Scan for the cell matching the given text and deliver its [x, y] coordinate at center. 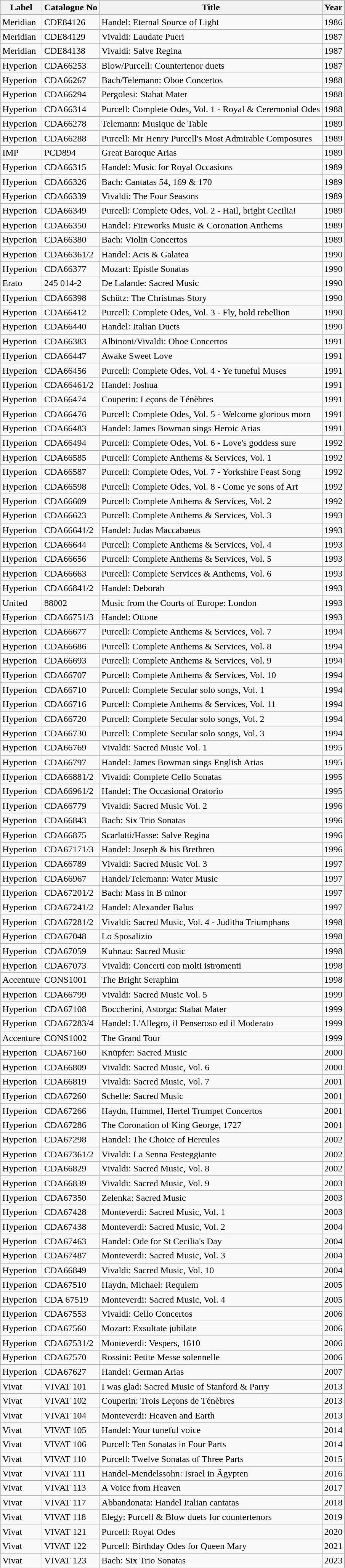
CDA66779 [71, 806]
Purcell: Mr Henry Purcell's Most Admirable Composures [211, 138]
CDA66693 [71, 661]
CDA66412 [71, 312]
Handel: James Bowman sings Heroic Arias [211, 429]
Knüpfer: Sacred Music [211, 1052]
CDA66839 [71, 1183]
Haydn, Hummel, Hertel Trumpet Concertos [211, 1111]
CDA66349 [71, 211]
Blow/Purcell: Countertenor duets [211, 66]
CDA66797 [71, 762]
Pergolesi: Stabat Mater [211, 95]
CDA66961/2 [71, 791]
Handel: Fireworks Music & Coronation Anthems [211, 225]
CDA67073 [71, 966]
CDA66843 [71, 820]
The Coronation of King George, 1727 [211, 1125]
Vivaldi: Sacred Music, Vol. 6 [211, 1067]
Bach: Mass in B minor [211, 893]
Vivaldi: Sacred Music, Vol. 8 [211, 1169]
CDA66380 [71, 240]
CDA66849 [71, 1270]
CDA66799 [71, 994]
VIVAT 104 [71, 1415]
Vivaldi: Sacred Music Vol. 1 [211, 748]
CDA67160 [71, 1052]
VIVAT 121 [71, 1531]
2021 [333, 1546]
Purcell: Complete Odes, Vol. 8 - Come ye sons of Art [211, 487]
Handel-Mendelssohn: Israel in Ägypten [211, 1473]
2016 [333, 1473]
Purcell: Complete Anthems & Services, Vol. 10 [211, 675]
CDA66314 [71, 109]
Title [211, 8]
CDA66476 [71, 414]
Purcell: Complete Services & Anthems, Vol. 6 [211, 574]
Purcell: Complete Anthems & Services, Vol. 4 [211, 545]
CDA67283/4 [71, 1023]
2020 [333, 1531]
Handel: Joshua [211, 385]
CDA67510 [71, 1285]
245 014-2 [71, 283]
CDA66440 [71, 327]
Vivaldi: Salve Regina [211, 51]
CDA66350 [71, 225]
CDA66461/2 [71, 385]
Purcell: Twelve Sonatas of Three Parts [211, 1459]
VIVAT 102 [71, 1401]
VIVAT 123 [71, 1560]
Handel: James Bowman sings English Arias [211, 762]
Bach/Telemann: Oboe Concertos [211, 80]
Handel: The Occasional Oratorio [211, 791]
CDA67570 [71, 1358]
Handel/Telemann: Water Music [211, 878]
CDA66288 [71, 138]
CDA66656 [71, 559]
I was glad: Sacred Music of Stanford & Parry [211, 1386]
CDA66494 [71, 443]
2007 [333, 1372]
Scarlatti/Hasse: Salve Regina [211, 835]
CDA66447 [71, 356]
Monteverdi: Heaven and Earth [211, 1415]
Great Baroque Arias [211, 153]
2018 [333, 1502]
Kuhnau: Sacred Music [211, 951]
CDA66253 [71, 66]
Elegy: Purcell & Blow duets for countertenors [211, 1517]
CDA66326 [71, 182]
CDA66641/2 [71, 530]
Purcell: Complete Anthems & Services, Vol. 7 [211, 631]
Purcell: Royal Odes [211, 1531]
Monteverdi: Sacred Music, Vol. 4 [211, 1299]
CDE84129 [71, 37]
Handel: Eternal Source of Light [211, 22]
Handel: Music for Royal Occasions [211, 167]
Purcell: Complete Anthems & Services, Vol. 8 [211, 646]
Purcell: Complete Anthems & Services, Vol. 11 [211, 704]
Vivaldi: Sacred Music, Vol. 9 [211, 1183]
Purcell: Complete Secular solo songs, Vol. 1 [211, 690]
CDA67438 [71, 1227]
Telemann: Musique de Table [211, 124]
CDA67560 [71, 1328]
CDA67286 [71, 1125]
Awake Sweet Love [211, 356]
Handel: Ode for St Cecilia's Day [211, 1241]
CDA67428 [71, 1212]
Handel: Ottone [211, 617]
VIVAT 110 [71, 1459]
CDA67266 [71, 1111]
CDA66809 [71, 1067]
CDA66339 [71, 196]
Bach: Cantatas 54, 169 & 170 [211, 182]
Monteverdi: Sacred Music, Vol. 1 [211, 1212]
Purcell: Complete Odes, Vol. 2 - Hail, bright Cecilia! [211, 211]
Purcell: Complete Anthems & Services, Vol. 1 [211, 458]
Vivaldi: Sacred Music Vol. 3 [211, 864]
Bach: Violin Concertos [211, 240]
Couperin: Trois Leçons de Ténèbres [211, 1401]
2017 [333, 1488]
CDA67201/2 [71, 893]
Lo Sposalizio [211, 937]
CDA66720 [71, 719]
Erato [21, 283]
VIVAT 122 [71, 1546]
CDA66294 [71, 95]
The Bright Seraphim [211, 980]
VIVAT 111 [71, 1473]
Purcell: Complete Odes, Vol. 1 - Royal & Ceremonial Odes [211, 109]
Catalogue No [71, 8]
CDA66623 [71, 516]
Handel: Deborah [211, 588]
CDA67531/2 [71, 1343]
CDA66383 [71, 341]
CDA67241/2 [71, 908]
CDA67350 [71, 1198]
IMP [21, 153]
Purcell: Complete Odes, Vol. 7 - Yorkshire Feast Song [211, 472]
CDA66456 [71, 370]
1986 [333, 22]
Music from the Courts of Europe: London [211, 602]
Handel: Alexander Balus [211, 908]
VIVAT 101 [71, 1386]
Schütz: The Christmas Story [211, 298]
Monteverdi: Vespers, 1610 [211, 1343]
United [21, 602]
Vivaldi: Sacred Music, Vol. 10 [211, 1270]
CDA67059 [71, 951]
Purcell: Birthday Odes for Queen Mary [211, 1546]
CDA66875 [71, 835]
CDA67487 [71, 1256]
VIVAT 118 [71, 1517]
CDE84126 [71, 22]
Vivaldi: Sacred Music Vol. 5 [211, 994]
CDA67361/2 [71, 1154]
CDA66769 [71, 748]
CDA66829 [71, 1169]
CDA66644 [71, 545]
CDA66278 [71, 124]
Purcell: Complete Anthems & Services, Vol. 3 [211, 516]
CDA66716 [71, 704]
Label [21, 8]
CDA66751/3 [71, 617]
CDA66819 [71, 1081]
Purcell: Complete Anthems & Services, Vol. 9 [211, 661]
Handel: German Arias [211, 1372]
PCD894 [71, 153]
VIVAT 106 [71, 1444]
CDA66730 [71, 733]
Handel: Judas Maccabaeus [211, 530]
CDA66710 [71, 690]
CDA67281/2 [71, 922]
Vivaldi: Sacred Music Vol. 2 [211, 806]
Zelenka: Sacred Music [211, 1198]
Handel: Your tuneful voice [211, 1430]
2019 [333, 1517]
CDA66686 [71, 646]
CDA67260 [71, 1096]
CDE84138 [71, 51]
Purcell: Complete Odes, Vol. 5 - Welcome glorious morn [211, 414]
The Grand Tour [211, 1038]
Vivaldi: Sacred Music, Vol. 4 - Juditha Triumphans [211, 922]
CDA66361/2 [71, 254]
CDA66474 [71, 399]
CDA66881/2 [71, 777]
CDA66585 [71, 458]
CDA67463 [71, 1241]
Vivaldi: Concerti con molti istromenti [211, 966]
Purcell: Complete Secular solo songs, Vol. 2 [211, 719]
De Lalande: Sacred Music [211, 283]
88002 [71, 602]
CDA66677 [71, 631]
Purcell: Complete Anthems & Services, Vol. 2 [211, 501]
Monteverdi: Sacred Music, Vol. 2 [211, 1227]
Purcell: Ten Sonatas in Four Parts [211, 1444]
Rossini: Petite Messe solennelle [211, 1358]
Vivaldi: Complete Cello Sonatas [211, 777]
CDA67553 [71, 1314]
Schelle: Sacred Music [211, 1096]
Purcell: Complete Anthems & Services, Vol. 5 [211, 559]
CDA 67519 [71, 1299]
Purcell: Complete Secular solo songs, Vol. 3 [211, 733]
A Voice from Heaven [211, 1488]
Purcell: Complete Odes, Vol. 6 - Love's goddess sure [211, 443]
Couperin: Leçons de Ténèbres [211, 399]
CDA66483 [71, 429]
Mozart: Exsultate jubilate [211, 1328]
Abbandonata: Handel Italian cantatas [211, 1502]
Vivaldi: La Senna Festeggiante [211, 1154]
Vivaldi: Sacred Music, Vol. 7 [211, 1081]
2015 [333, 1459]
CDA66398 [71, 298]
CONS1002 [71, 1038]
CDA66598 [71, 487]
CDA66587 [71, 472]
Handel: Acis & Galatea [211, 254]
CDA66967 [71, 878]
CDA67171/3 [71, 849]
Purcell: Complete Odes, Vol. 4 - Ye tuneful Muses [211, 370]
CDA66315 [71, 167]
Year [333, 8]
CDA67048 [71, 937]
2023 [333, 1560]
Vivaldi: Cello Concertos [211, 1314]
Mozart: Epistle Sonatas [211, 269]
Handel: Joseph & his Brethren [211, 849]
CDA66267 [71, 80]
Haydn, Michael: Requiem [211, 1285]
VIVAT 105 [71, 1430]
Purcell: Complete Odes, Vol. 3 - Fly, bold rebellion [211, 312]
CDA67627 [71, 1372]
CDA66707 [71, 675]
Boccherini, Astorga: Stabat Mater [211, 1009]
Handel: The Choice of Hercules [211, 1140]
CDA66789 [71, 864]
Albinoni/Vivaldi: Oboe Concertos [211, 341]
Monteverdi: Sacred Music, Vol. 3 [211, 1256]
Handel: L'Allegro, il Penseroso ed il Moderato [211, 1023]
Handel: Italian Duets [211, 327]
CDA67298 [71, 1140]
CDA66377 [71, 269]
Vivaldi: Laudate Pueri [211, 37]
VIVAT 113 [71, 1488]
CDA66663 [71, 574]
CDA66609 [71, 501]
CONS1001 [71, 980]
CDA66841/2 [71, 588]
Vivaldi: The Four Seasons [211, 196]
VIVAT 117 [71, 1502]
CDA67108 [71, 1009]
